Locate the cell with the specified text and output its (X, Y) center coordinate. 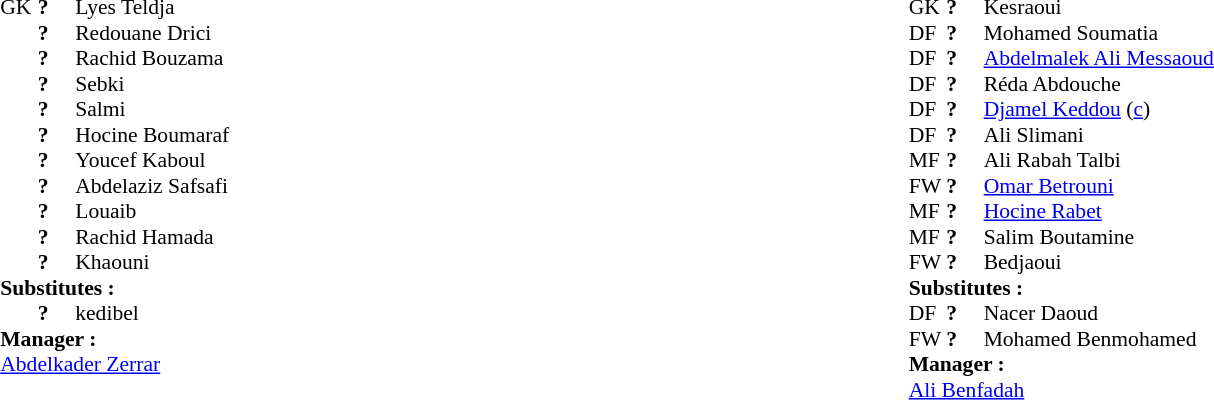
Réda Abdouche (1099, 84)
Abdelmalek Ali Messaoud (1099, 59)
Ali Rabah Talbi (1099, 161)
Mohamed Benmohamed (1099, 339)
Redouane Drici (152, 33)
Ali Slimani (1099, 135)
Rachid Bouzama (152, 59)
Abdelkader Zerrar (114, 365)
Djamel Keddou (c) (1099, 109)
Youcef Kaboul (152, 161)
Rachid Hamada (152, 237)
Nacer Daoud (1099, 313)
Salmi (152, 109)
Salim Boutamine (1099, 237)
Sebki (152, 84)
Louaib (152, 211)
Khaouni (152, 263)
Mohamed Soumatia (1099, 33)
Hocine Boumaraf (152, 135)
kedibel (152, 313)
Abdelaziz Safsafi (152, 186)
Bedjaoui (1099, 263)
Omar Betrouni (1099, 186)
Hocine Rabet (1099, 211)
